Provide the [X, Y] coordinate of the cell's center where the given text is located.  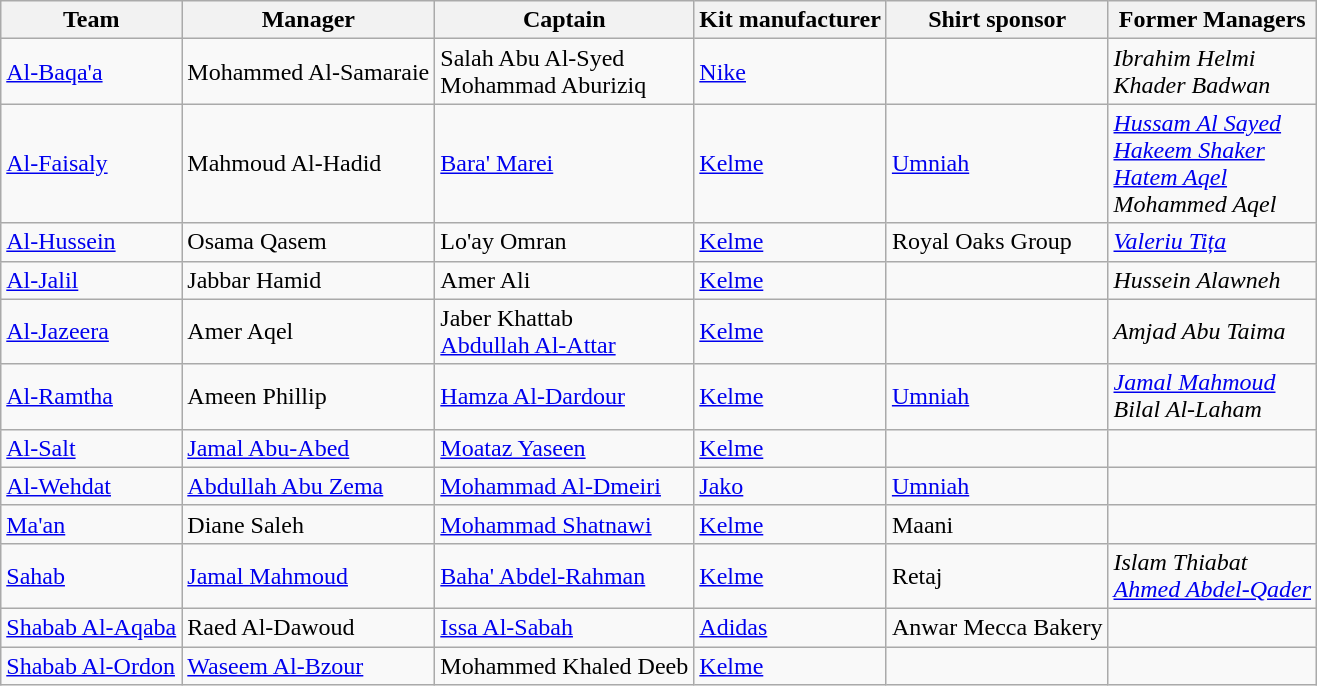
Al-Faisaly [92, 164]
Anwar Mecca Bakery [997, 627]
Sahab [92, 576]
Mohammed Khaled Deeb [564, 665]
Jako [790, 486]
Issa Al-Sabah [564, 627]
Retaj [997, 576]
Jamal Mahmoud Bilal Al-Laham [1212, 396]
Mohammed Al-Samaraie [308, 72]
Abdullah Abu Zema [308, 486]
Raed Al-Dawoud [308, 627]
Ma'an [92, 524]
Jabbar Hamid [308, 280]
Al-Jazeera [92, 332]
Kit manufacturer [790, 20]
Maani [997, 524]
Mohammad Al-Dmeiri [564, 486]
Manager [308, 20]
Hamza Al-Dardour [564, 396]
Lo'ay Omran [564, 242]
Valeriu Tița [1212, 242]
Al-Wehdat [92, 486]
Bara' Marei [564, 164]
Team [92, 20]
Ameen Phillip [308, 396]
Former Managers [1212, 20]
Captain [564, 20]
Adidas [790, 627]
Shabab Al-Aqaba [92, 627]
Hussam Al Sayed Hakeem Shaker Hatem Aqel Mohammed Aqel [1212, 164]
Moataz Yaseen [564, 448]
Shabab Al-Ordon [92, 665]
Osama Qasem [308, 242]
Amer Ali [564, 280]
Waseem Al-Bzour [308, 665]
Royal Oaks Group [997, 242]
Jamal Mahmoud [308, 576]
Al-Baqa'a [92, 72]
Al-Ramtha [92, 396]
Amjad Abu Taima [1212, 332]
Salah Abu Al-Syed Mohammad Aburiziq [564, 72]
Al-Hussein [92, 242]
Mohammad Shatnawi [564, 524]
Al-Salt [92, 448]
Mahmoud Al-Hadid [308, 164]
Nike [790, 72]
Diane Saleh [308, 524]
Hussein Alawneh [1212, 280]
Islam Thiabat Ahmed Abdel-Qader [1212, 576]
Al-Jalil [92, 280]
Shirt sponsor [997, 20]
Jaber Khattab Abdullah Al-Attar [564, 332]
Jamal Abu-Abed [308, 448]
Baha' Abdel-Rahman [564, 576]
Ibrahim Helmi Khader Badwan [1212, 72]
Amer Aqel [308, 332]
